Return the [X, Y] coordinate for the center point of the cell that contains the specified text.  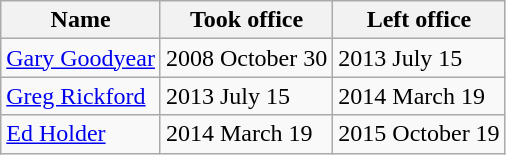
Gary Goodyear [81, 58]
2008 October 30 [246, 58]
2015 October 19 [419, 134]
Ed Holder [81, 134]
Name [81, 20]
Left office [419, 20]
Took office [246, 20]
Greg Rickford [81, 96]
